Determine the [X, Y] coordinate at the center of the cell enclosing the given text.  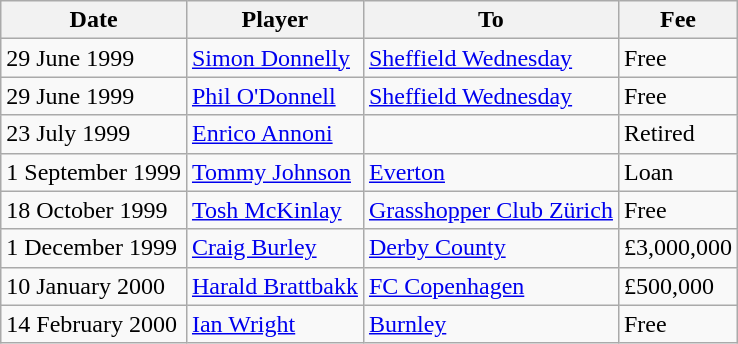
Retired [678, 134]
Harald Brattbakk [274, 286]
10 January 2000 [94, 286]
1 December 1999 [94, 248]
Simon Donnelly [274, 58]
Loan [678, 172]
Tosh McKinlay [274, 210]
18 October 1999 [94, 210]
Fee [678, 20]
£3,000,000 [678, 248]
Date [94, 20]
To [490, 20]
1 September 1999 [94, 172]
Player [274, 20]
£500,000 [678, 286]
Tommy Johnson [274, 172]
FC Copenhagen [490, 286]
Everton [490, 172]
Derby County [490, 248]
Phil O'Donnell [274, 96]
Enrico Annoni [274, 134]
23 July 1999 [94, 134]
Craig Burley [274, 248]
Grasshopper Club Zürich [490, 210]
Burnley [490, 324]
14 February 2000 [94, 324]
Ian Wright [274, 324]
